Scan for the cell matching the given text and deliver its [x, y] coordinate at center. 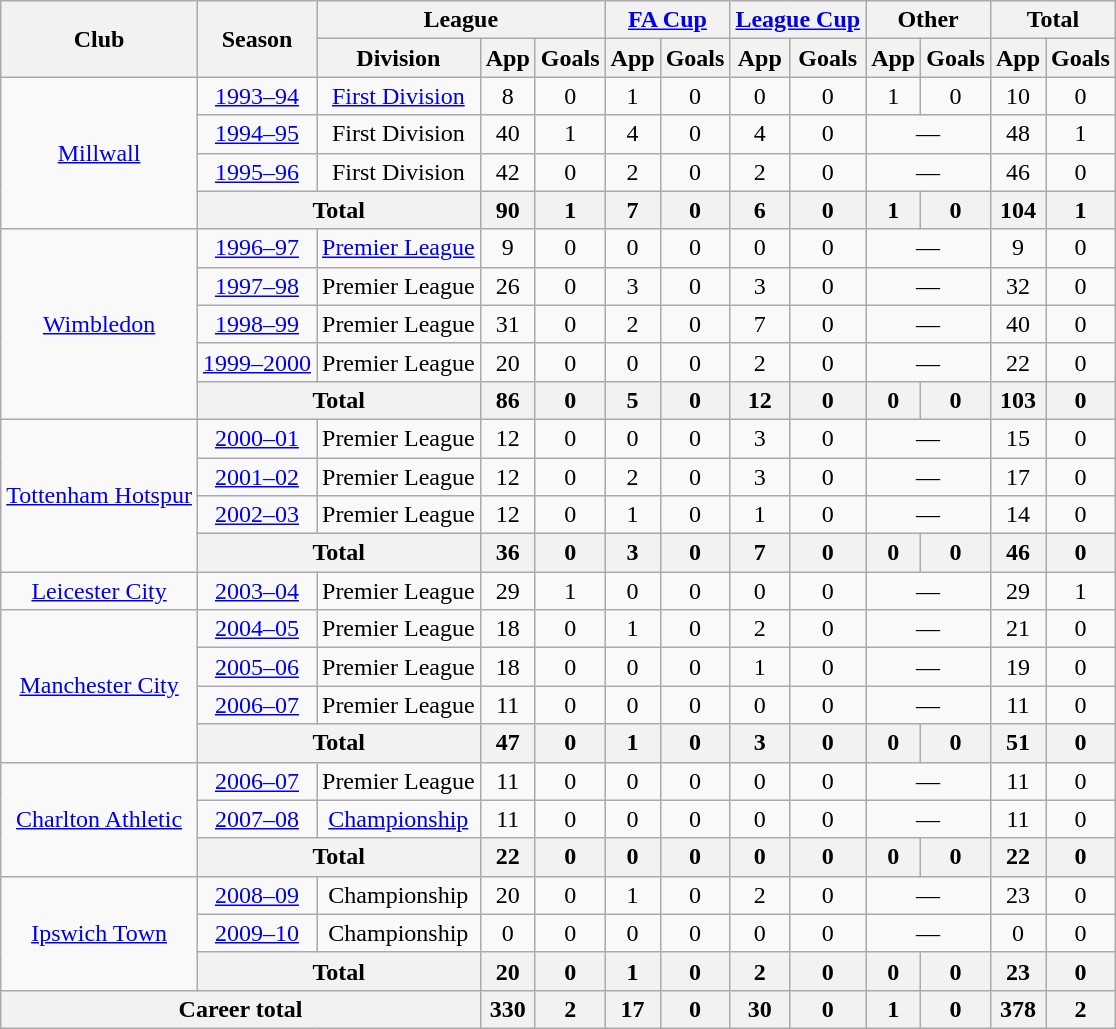
Leicester City [100, 591]
2008–09 [256, 895]
48 [1018, 134]
47 [508, 743]
104 [1018, 210]
330 [508, 1009]
Manchester City [100, 686]
Wimbledon [100, 324]
86 [508, 400]
2000–01 [256, 438]
Division [398, 58]
26 [508, 286]
FA Cup [668, 20]
Charlton Athletic [100, 819]
1993–94 [256, 96]
1994–95 [256, 134]
36 [508, 553]
2002–03 [256, 515]
1996–97 [256, 248]
5 [632, 400]
51 [1018, 743]
42 [508, 172]
1998–99 [256, 324]
2005–06 [256, 667]
2003–04 [256, 591]
Tottenham Hotspur [100, 495]
378 [1018, 1009]
19 [1018, 667]
14 [1018, 515]
1997–98 [256, 286]
Millwall [100, 153]
21 [1018, 629]
League Cup [798, 20]
10 [1018, 96]
Other [928, 20]
Club [100, 39]
1999–2000 [256, 362]
32 [1018, 286]
30 [760, 1009]
2001–02 [256, 477]
103 [1018, 400]
Ipswich Town [100, 933]
Season [256, 39]
Career total [240, 1009]
15 [1018, 438]
90 [508, 210]
6 [760, 210]
1995–96 [256, 172]
31 [508, 324]
8 [508, 96]
2007–08 [256, 819]
2009–10 [256, 933]
2004–05 [256, 629]
League [460, 20]
